Scan for the cell matching the given text and deliver its [x, y] coordinate at center. 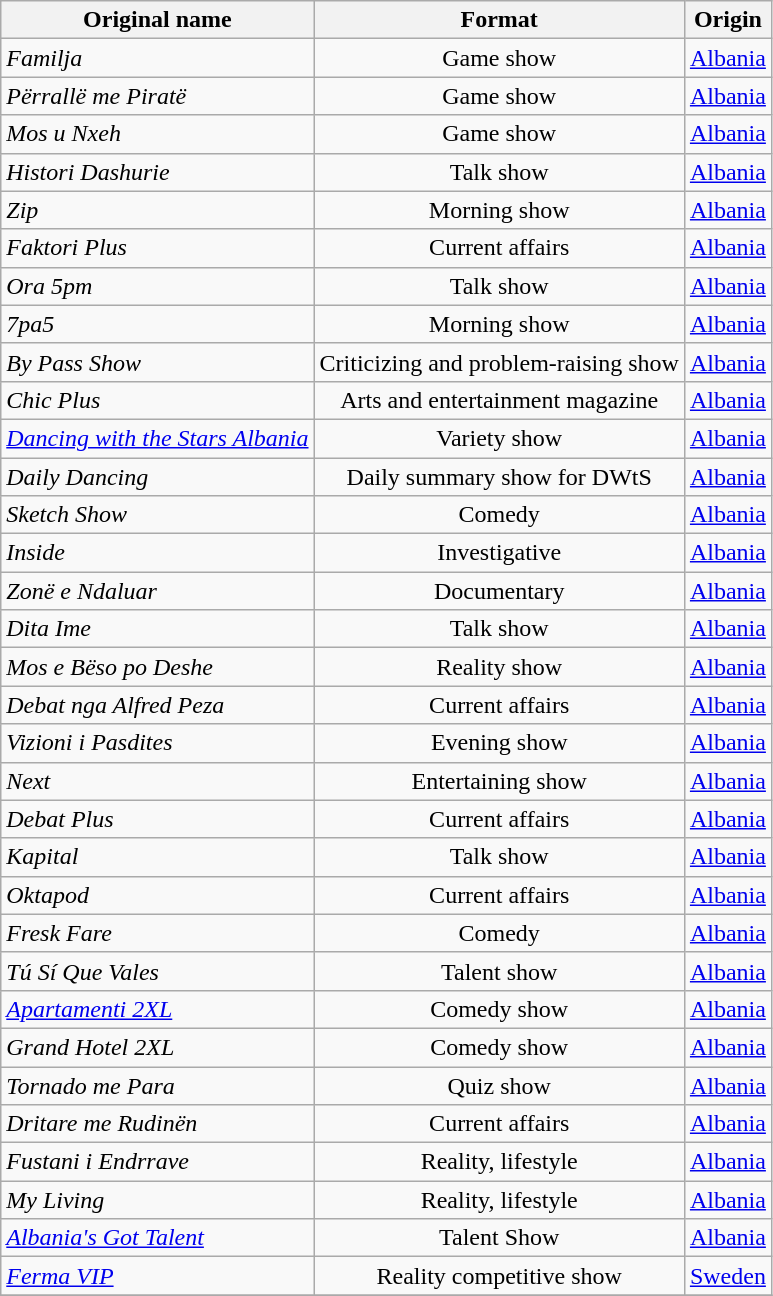
Përrallë me Piratë [158, 96]
Ora 5pm [158, 286]
Reality competitive show [499, 1276]
Apartamenti 2XL [158, 1009]
Dancing with the Stars Albania [158, 438]
Fustani i Endrrave [158, 1162]
Evening show [499, 743]
Daily Dancing [158, 477]
Variety show [499, 438]
Dita Ime [158, 629]
Documentary [499, 591]
Tornado me Para [158, 1085]
Talent Show [499, 1238]
Entertaining show [499, 781]
Grand Hotel 2XL [158, 1047]
Investigative [499, 553]
Fresk Fare [158, 933]
Tú Sí Que Vales [158, 971]
Albania's Got Talent [158, 1238]
Original name [158, 20]
Format [499, 20]
Familja [158, 58]
Zonë e Ndaluar [158, 591]
Origin [728, 20]
Daily summary show for DWtS [499, 477]
Zip [158, 210]
Quiz show [499, 1085]
Debat Plus [158, 819]
Sketch Show [158, 515]
Faktori Plus [158, 248]
My Living [158, 1200]
By Pass Show [158, 362]
Vizioni i Pasdites [158, 743]
Reality show [499, 667]
Histori Dashurie [158, 172]
Arts and entertainment magazine [499, 400]
Kapital [158, 857]
Mos u Nxeh [158, 134]
7pa5 [158, 324]
Ferma VIP [158, 1276]
Inside [158, 553]
Talent show [499, 971]
Debat nga Alfred Peza [158, 705]
Criticizing and problem-raising show [499, 362]
Sweden [728, 1276]
Dritare me Rudinën [158, 1124]
Next [158, 781]
Mos e Bëso po Deshe [158, 667]
Chic Plus [158, 400]
Oktapod [158, 895]
